Locate the cell with the specified text and output its [X, Y] center coordinate. 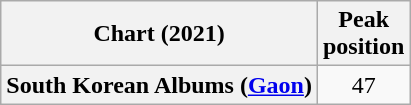
South Korean Albums (Gaon) [160, 85]
47 [363, 85]
Peakposition [363, 34]
Chart (2021) [160, 34]
